Identify which cell holds the provided text, then report its (x, y) central coordinate. 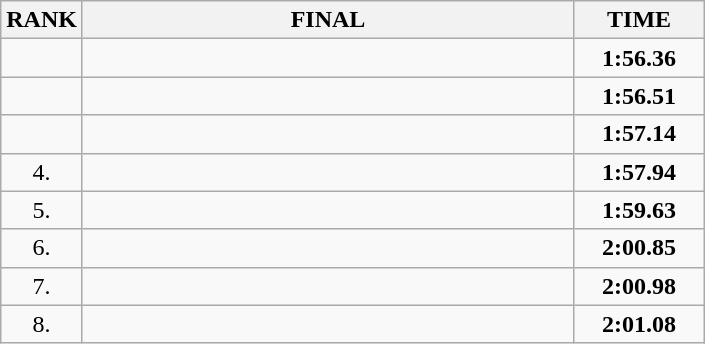
7. (42, 286)
2:00.85 (640, 248)
6. (42, 248)
2:00.98 (640, 286)
1:57.94 (640, 172)
FINAL (328, 20)
1:59.63 (640, 210)
1:56.36 (640, 58)
2:01.08 (640, 324)
5. (42, 210)
1:56.51 (640, 96)
1:57.14 (640, 134)
4. (42, 172)
TIME (640, 20)
8. (42, 324)
RANK (42, 20)
